Locate the cell with the specified text and output its [x, y] center coordinate. 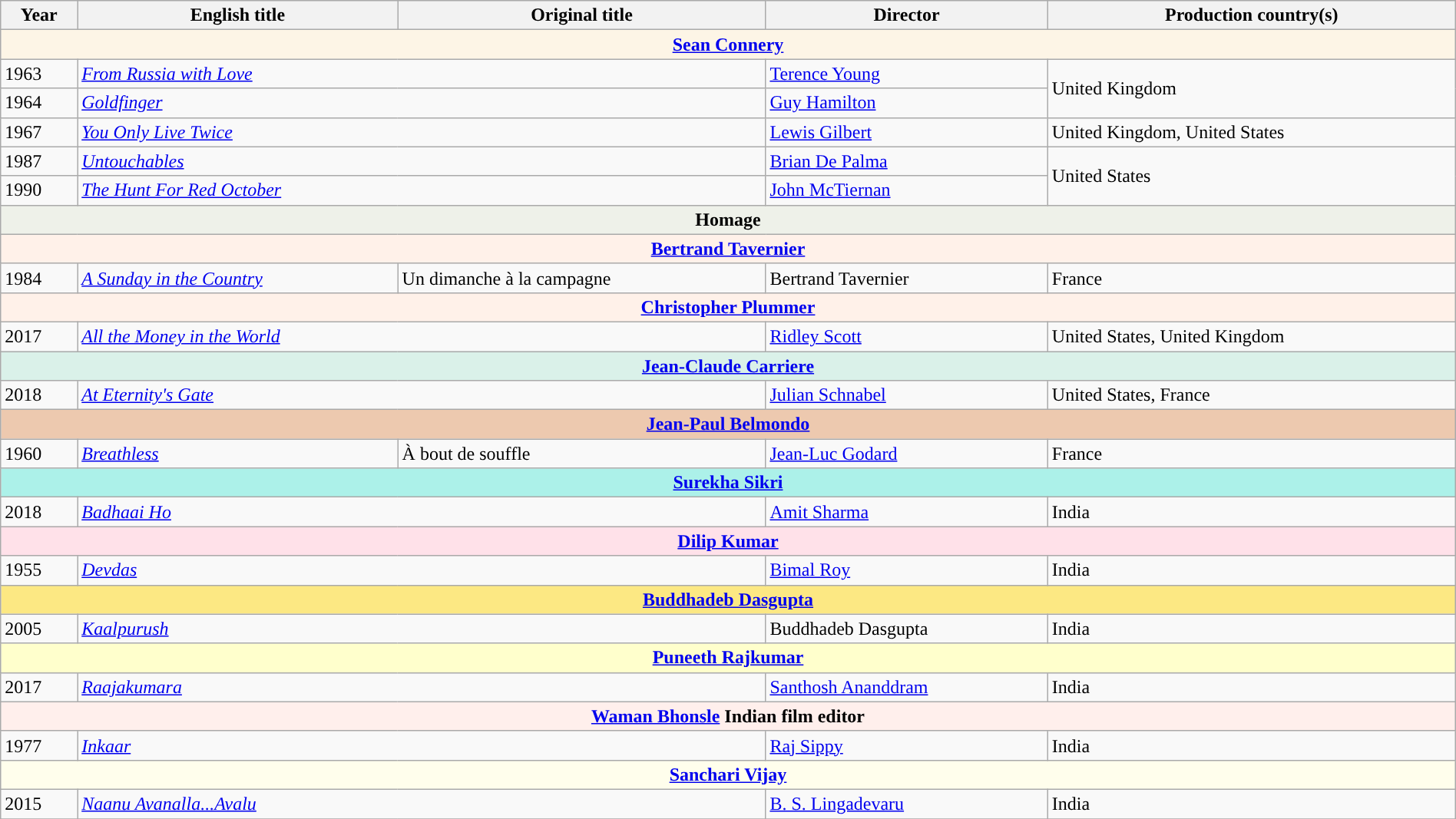
1990 [39, 190]
Original title [582, 15]
John McTiernan [906, 190]
United Kingdom, United States [1252, 132]
From Russia with Love [422, 74]
Homage [728, 220]
Year [39, 15]
Bimal Roy [906, 570]
All the Money in the World [422, 336]
English title [238, 15]
Badhaai Ho [422, 512]
À bout de souffle [582, 454]
1964 [39, 103]
Jean-Luc Godard [906, 454]
1967 [39, 132]
Terence Young [906, 74]
You Only Live Twice [422, 132]
1987 [39, 161]
Lewis Gilbert [906, 132]
2005 [39, 629]
Julian Schnabel [906, 395]
Goldfinger [422, 103]
Jean-Paul Belmondo [728, 424]
United States, United Kingdom [1252, 336]
Dilip Kumar [728, 541]
Director [906, 15]
United States [1252, 176]
Waman Bhonsle Indian film editor [728, 716]
A Sunday in the Country [238, 278]
1960 [39, 454]
At Eternity's Gate [422, 395]
Amit Sharma [906, 512]
Raajakumara [422, 687]
Christopher Plummer [728, 307]
Untouchables [422, 161]
Sanchari Vijay [728, 774]
Un dimanche à la campagne [582, 278]
The Hunt For Red October [422, 190]
B. S. Lingadevaru [906, 804]
2015 [39, 804]
Puneeth Rajkumar [728, 658]
Sean Connery [728, 45]
Surekha Sikri [728, 483]
Breathless [238, 454]
1977 [39, 745]
United Kingdom [1252, 88]
1963 [39, 74]
1984 [39, 278]
Inkaar [422, 745]
Jean-Claude Carriere [728, 366]
1955 [39, 570]
Ridley Scott [906, 336]
Production country(s) [1252, 15]
Santhosh Ananddram [906, 687]
Naanu Avanalla...Avalu [422, 804]
United States, France [1252, 395]
Kaalpurush [422, 629]
Brian De Palma [906, 161]
Guy Hamilton [906, 103]
Raj Sippy [906, 745]
Devdas [422, 570]
